Return the [X, Y] coordinate for the center point of the cell that contains the specified text.  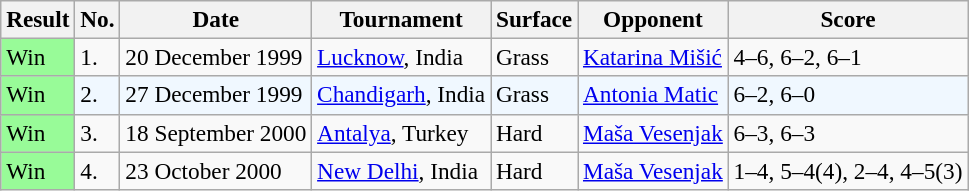
Tournament [402, 19]
20 December 1999 [216, 57]
Date [216, 19]
No. [98, 19]
2. [98, 95]
Result [38, 19]
27 December 1999 [216, 95]
Score [848, 19]
6–2, 6–0 [848, 95]
23 October 2000 [216, 170]
Antonia Matic [654, 95]
Opponent [654, 19]
6–3, 6–3 [848, 133]
18 September 2000 [216, 133]
Chandigarh, India [402, 95]
4–6, 6–2, 6–1 [848, 57]
1–4, 5–4(4), 2–4, 4–5(3) [848, 170]
4. [98, 170]
1. [98, 57]
Antalya, Turkey [402, 133]
Katarina Mišić [654, 57]
3. [98, 133]
New Delhi, India [402, 170]
Surface [534, 19]
Lucknow, India [402, 57]
